Return the (x, y) coordinate for the center point of the cell that contains the specified text.  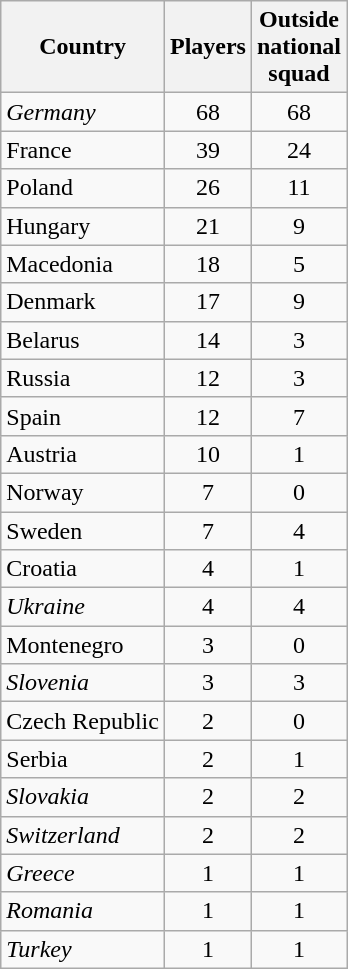
Sweden (83, 531)
21 (208, 226)
Turkey (83, 949)
Belarus (83, 340)
Serbia (83, 759)
Norway (83, 492)
Country (83, 47)
39 (208, 150)
Hungary (83, 226)
24 (298, 150)
17 (208, 302)
Outsidenationalsquad (298, 47)
Spain (83, 416)
Players (208, 47)
Czech Republic (83, 721)
Ukraine (83, 607)
18 (208, 264)
5 (298, 264)
Denmark (83, 302)
26 (208, 188)
11 (298, 188)
Greece (83, 873)
Switzerland (83, 835)
France (83, 150)
Russia (83, 378)
Montenegro (83, 645)
Romania (83, 911)
Germany (83, 112)
Slovakia (83, 797)
Poland (83, 188)
Austria (83, 454)
10 (208, 454)
Croatia (83, 569)
Slovenia (83, 683)
Macedonia (83, 264)
14 (208, 340)
